Detect which cell encompasses the target text, then output its (x, y) center coordinate. 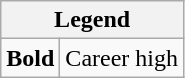
Bold (30, 58)
Career high (122, 58)
Legend (92, 20)
